Search for the cell housing the specified text and yield its (x, y) center coordinate. 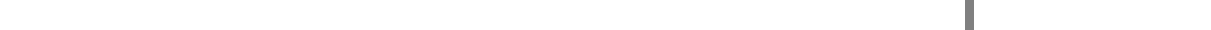
48.0% (337, 15)
30.0% (760, 15)
